Determine the [x, y] coordinate at the center of the cell enclosing the given text.  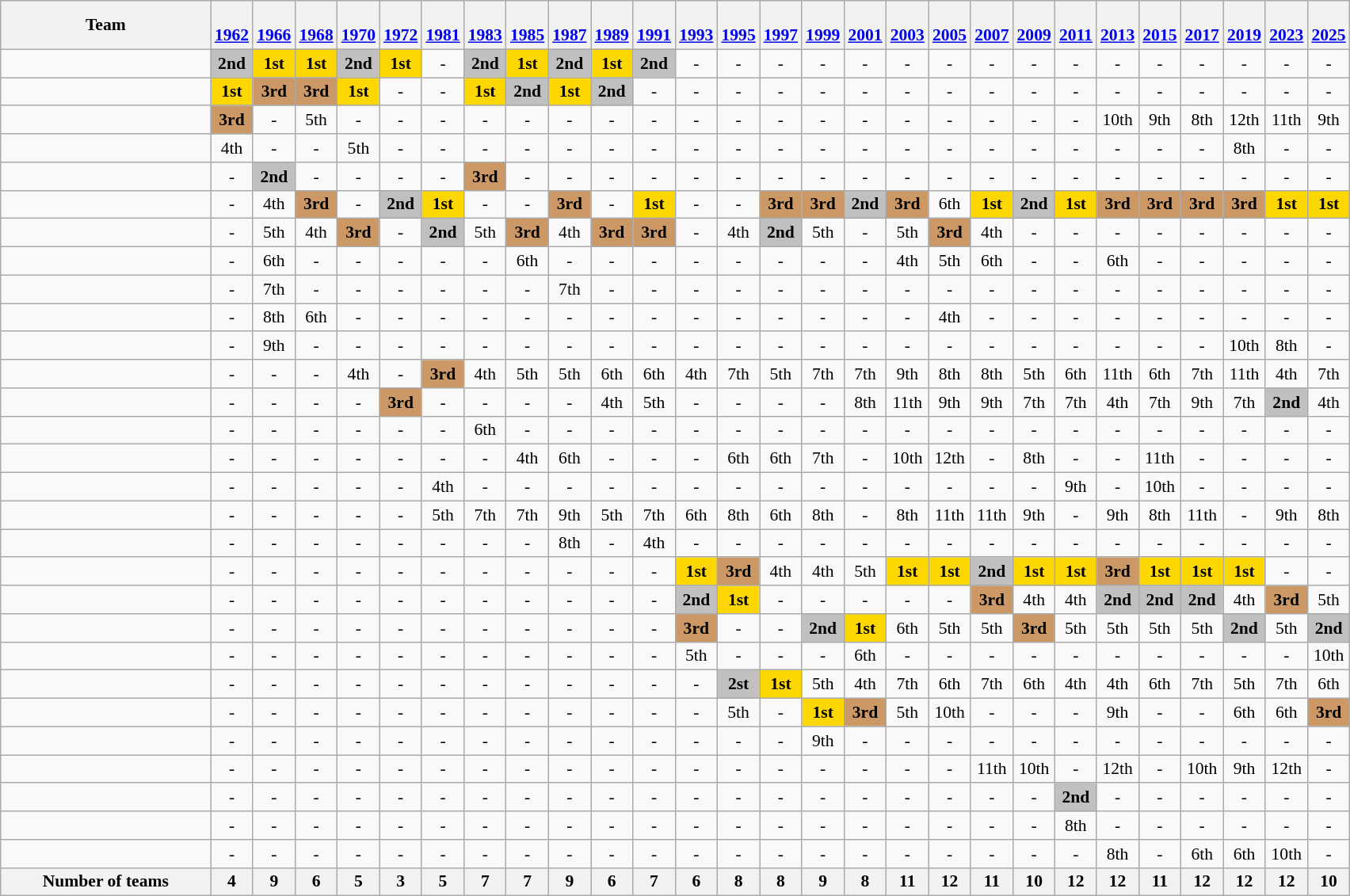
2009 [1035, 25]
Number of teams [106, 882]
1966 [274, 25]
3 [401, 882]
2023 [1287, 25]
2019 [1244, 25]
2001 [865, 25]
2013 [1117, 25]
1991 [654, 25]
1999 [822, 25]
1987 [569, 25]
1985 [528, 25]
1968 [315, 25]
2005 [949, 25]
Team [106, 25]
2003 [908, 25]
2011 [1076, 25]
1995 [738, 25]
2007 [992, 25]
2017 [1203, 25]
2015 [1160, 25]
2025 [1328, 25]
2st [738, 684]
4 [231, 882]
1970 [358, 25]
1962 [231, 25]
1997 [781, 25]
1989 [612, 25]
1972 [401, 25]
1993 [696, 25]
1981 [442, 25]
1983 [485, 25]
